Detect which cell encompasses the target text, then output its [X, Y] center coordinate. 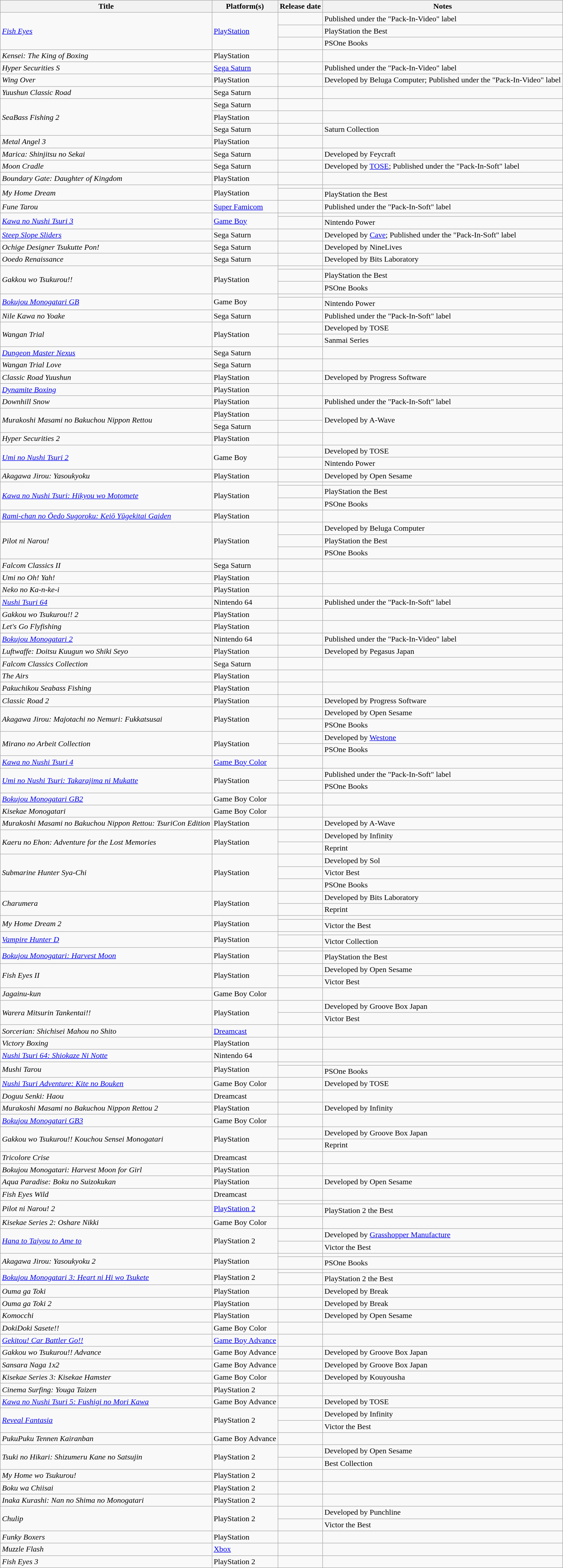
My Home wo Tsukurou! [106, 1476]
Best Collection [442, 1463]
The Airs [106, 676]
Reveal Fantasia [106, 1420]
Wing Over [106, 80]
Developed by Pegasus Japan [442, 651]
Boundary Gate: Daughter of Kingdom [106, 179]
Aqua Paradise: Boku no Suizokukan [106, 1182]
Tsuki no Hikari: Shizumeru Kane no Satsujin [106, 1457]
Submarine Hunter Sya-Chi [106, 873]
DokiDoki Sasete!! [106, 1328]
Chulip [106, 1519]
Pakuchikou Seabass Fishing [106, 688]
Fish Eyes Wild [106, 1194]
Platform(s) [245, 6]
My Home Dream [106, 193]
Cinema Surfing: Youga Taizen [106, 1389]
Fish Eyes [106, 31]
Kisekae Monogatari [106, 811]
Bokujou Monogatari: Harvest Moon for Girl [106, 1170]
Bokujou Monogatari 2 [106, 639]
Gekitou! Car Battler Go!! [106, 1340]
Muzzle Flash [106, 1549]
Akagawa Jirou: Yasoukyoku [106, 476]
Title [106, 6]
Fune Tarou [106, 207]
Akagawa Jirou: Majotachi no Nemuri: Fukkatsusai [106, 719]
Gakkou wo Tsukurou!! 2 [106, 614]
Developed by Feycraft [442, 154]
Developed by Cave; Published under the "Pack-In-Soft" label [442, 235]
Vampire Hunter D [106, 939]
Bokujou Monogatari GB2 [106, 799]
Pilot ni Narou! 2 [106, 1208]
Murakoshi Masami no Bakuchou Nippon Rettou: TsuriCon Edition [106, 823]
Sanmai Series [442, 340]
Kawa no Nushi Tsuri 3 [106, 221]
Gakkou wo Tsukurou!! Kouchou Sensei Monogatari [106, 1139]
Doguu Senki: Haou [106, 1096]
Ochige Designer Tsukutte Pon! [106, 247]
Wangan Trial [106, 334]
Sansara Naga 1x2 [106, 1365]
My Home Dream 2 [106, 924]
Akagawa Jirou: Yasoukyoku 2 [106, 1261]
Developed by TOSE; Published under the "Pack-In-Soft" label [442, 166]
Kawa no Nushi Tsuri: Hikyou wo Motomete [106, 496]
Marica: Shinjitsu no Sekai [106, 154]
Wangan Trial Love [106, 365]
Steep Slope Sliders [106, 235]
Kawa no Nushi Tsuri 5: Fushigi no Mori Kawa [106, 1402]
Ouma ga Toki [106, 1291]
Falcom Classics Collection [106, 664]
Nile Kawa no Yoake [106, 316]
Super Famicom [245, 207]
Jagainu-kun [106, 994]
Dynamite Boxing [106, 390]
Hyper Securities S [106, 68]
Umi no Nushi Tsuri: Takarajima ni Mukatte [106, 780]
Sorcerian: Shichisei Mahou no Shito [106, 1031]
Developed by Beluga Computer [442, 528]
Falcom Classics II [106, 565]
Umi no Oh! Yah! [106, 578]
Gakkou wo Tsukurou!! Advance [106, 1353]
Mirano no Arbeit Collection [106, 744]
Bokujou Monogatari: Harvest Moon [106, 956]
Pilot ni Narou! [106, 541]
Let's Go Flyfishing [106, 627]
Nushi Tsuri 64 [106, 602]
Victor Collection [442, 941]
Kisekae Series 2: Oshare Nikki [106, 1222]
Classic Road Yuushun [106, 377]
Warera Mitsurin Tankentai!! [106, 1012]
Rami-chan no Ōedo Sugoroku: Keiō Yūgekitai Gaiden [106, 516]
Nushi Tsuri Adventure: Kite no Bouken [106, 1084]
Kaeru no Ehon: Adventure for the Lost Memories [106, 842]
Developed by Kouyousha [442, 1377]
Boku wa Chiisai [106, 1488]
Dungeon Master Nexus [106, 353]
Saturn Collection [442, 129]
Neko no Ka-n-ke-i [106, 590]
Ooedo Renaissance [106, 259]
Developed by Sol [442, 860]
Hyper Securities 2 [106, 439]
Victory Boxing [106, 1043]
Murakoshi Masami no Bakuchou Nippon Rettou 2 [106, 1108]
Funky Boxers [106, 1537]
Kensei: The King of Boxing [106, 56]
Tricolore Crise [106, 1157]
PukuPuku Tennen Kairanban [106, 1439]
Umi no Nushi Tsuri 2 [106, 457]
Kisekae Series 3: Kisekae Hamster [106, 1377]
Metal Angel 3 [106, 141]
Nushi Tsuri 64: Shiokaze Ni Notte [106, 1055]
Charumera [106, 903]
Moon Cradle [106, 166]
Fish Eyes 3 [106, 1562]
Luftwaffe: Doitsu Kuugun wo Shiki Seyo [106, 651]
Bokujou Monogatari GB [106, 302]
Murakoshi Masami no Bakuchou Nippon Rettou [106, 420]
Classic Road 2 [106, 701]
Kawa no Nushi Tsuri 4 [106, 762]
Developed by Westone [442, 737]
Inaka Kurashi: Nan no Shima no Monogatari [106, 1500]
Notes [442, 6]
Mushi Tarou [106, 1069]
Gakkou wo Tsukurou!! [106, 280]
Komocchi [106, 1316]
Bokujou Monogatari 3: Heart ni Hi wo Tsukete [106, 1277]
Hana to Taiyou to Ame to [106, 1241]
Downhill Snow [106, 402]
SeaBass Fishing 2 [106, 117]
Ouma ga Toki 2 [106, 1303]
Bokujou Monogatari GB3 [106, 1121]
Fish Eyes II [106, 976]
Yuushun Classic Road [106, 92]
Developed by Beluga Computer; Published under the "Pack-In-Video" label [442, 80]
Developed by Grasshopper Manufacture [442, 1235]
Developed by Punchline [442, 1512]
Xbox [245, 1549]
Release date [300, 6]
Developed by NineLives [442, 247]
